For the text-containing cell, return its midpoint in [x, y] coordinate format. 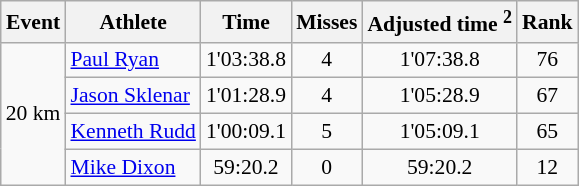
65 [548, 132]
Jason Sklenar [132, 96]
1'05:28.9 [440, 96]
Paul Ryan [132, 60]
67 [548, 96]
Adjusted time 2 [440, 22]
1'00:09.1 [246, 132]
Athlete [132, 22]
1'03:38.8 [246, 60]
Mike Dixon [132, 167]
Rank [548, 22]
Kenneth Rudd [132, 132]
Event [34, 22]
Time [246, 22]
20 km [34, 113]
76 [548, 60]
12 [548, 167]
5 [326, 132]
0 [326, 167]
Misses [326, 22]
1'07:38.8 [440, 60]
1'01:28.9 [246, 96]
1'05:09.1 [440, 132]
